From the cell containing the given text, extract its center point as (x, y) coordinate. 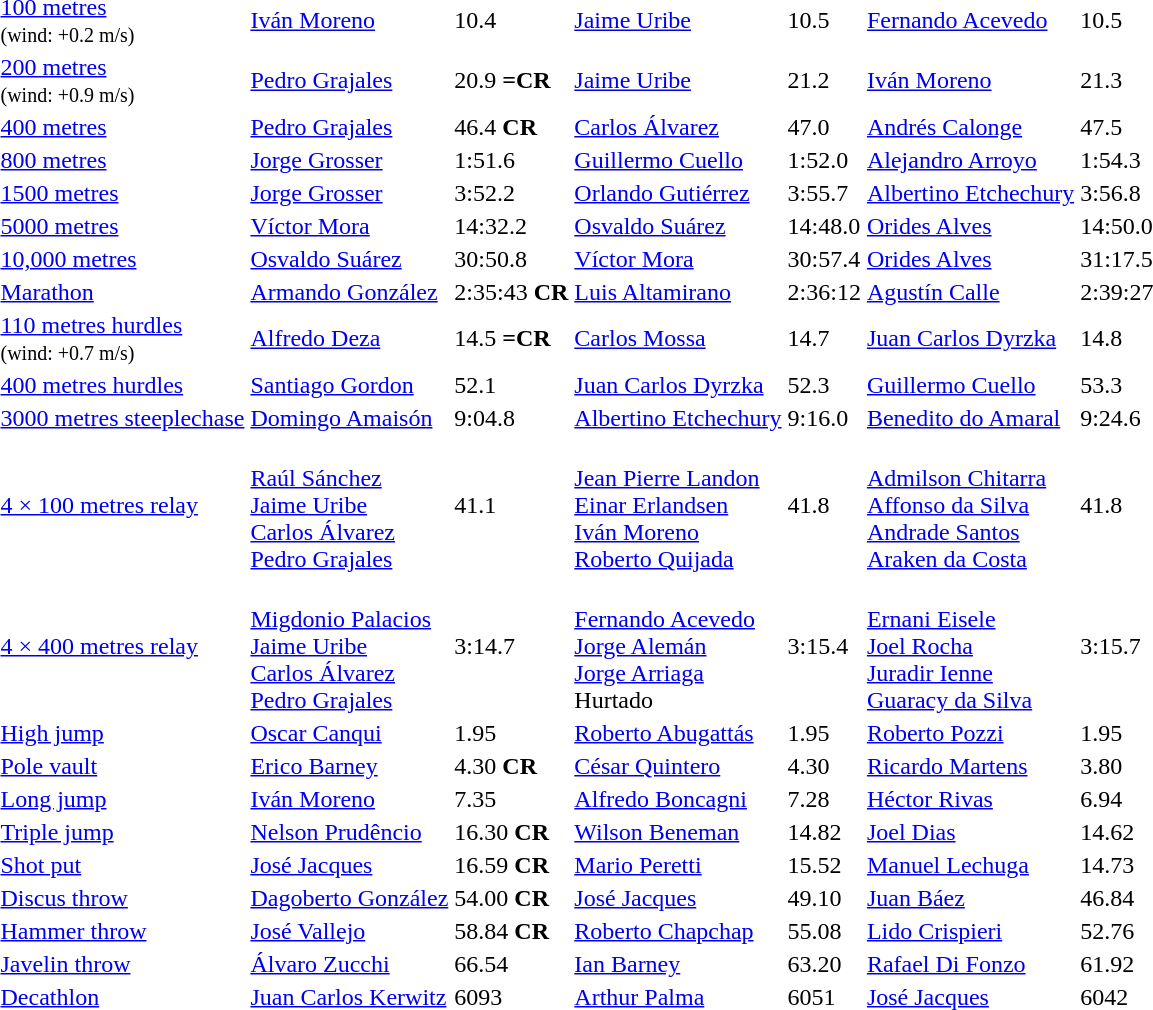
Luis Altamirano (678, 292)
Lido Crispieri (970, 931)
Roberto Chapchap (678, 931)
3:14.7 (512, 646)
4.30 (824, 766)
Wilson Beneman (678, 832)
4.30 CR (512, 766)
Benedito do Amaral (970, 418)
Álvaro Zucchi (350, 964)
Alfredo Deza (350, 338)
Alejandro Arroyo (970, 160)
16.59 CR (512, 865)
14.7 (824, 338)
Roberto Pozzi (970, 733)
1:52.0 (824, 160)
16.30 CR (512, 832)
Carlos Mossa (678, 338)
1:51.6 (512, 160)
Alfredo Boncagni (678, 799)
Carlos Álvarez (678, 127)
Jaime Uribe (678, 80)
Migdonio PalaciosJaime UribeCarlos ÁlvarezPedro Grajales (350, 646)
Jean Pierre LandonEinar ErlandsenIván MorenoRoberto Quijada (678, 505)
30:50.8 (512, 259)
Orlando Gutiérrez (678, 193)
Ian Barney (678, 964)
58.84 CR (512, 931)
49.10 (824, 898)
14.5 =CR (512, 338)
Rafael Di Fonzo (970, 964)
14:32.2 (512, 226)
3:15.4 (824, 646)
47.0 (824, 127)
Andrés Calonge (970, 127)
Roberto Abugattás (678, 733)
Raúl SánchezJaime UribeCarlos ÁlvarezPedro Grajales (350, 505)
7.28 (824, 799)
Joel Dias (970, 832)
21.2 (824, 80)
30:57.4 (824, 259)
15.52 (824, 865)
20.9 =CR (512, 80)
52.1 (512, 385)
Mario Peretti (678, 865)
Nelson Prudêncio (350, 832)
Erico Barney (350, 766)
Juan Báez (970, 898)
Manuel Lechuga (970, 865)
Armando González (350, 292)
3:52.2 (512, 193)
66.54 (512, 964)
63.20 (824, 964)
3:55.7 (824, 193)
César Quintero (678, 766)
Oscar Canqui (350, 733)
Agustín Calle (970, 292)
Admilson ChitarraAffonso da SilvaAndrade SantosAraken da Costa (970, 505)
14:48.0 (824, 226)
Dagoberto González (350, 898)
7.35 (512, 799)
Santiago Gordon (350, 385)
54.00 CR (512, 898)
52.3 (824, 385)
Héctor Rivas (970, 799)
41.1 (512, 505)
Domingo Amaisón (350, 418)
46.4 CR (512, 127)
2:35:43 CR (512, 292)
Ricardo Martens (970, 766)
Fernando AcevedoJorge AlemánJorge ArriagaHurtado (678, 646)
José Vallejo (350, 931)
14.82 (824, 832)
Ernani EiseleJoel RochaJuradir IenneGuaracy da Silva (970, 646)
41.8 (824, 505)
9:16.0 (824, 418)
2:36:12 (824, 292)
55.08 (824, 931)
9:04.8 (512, 418)
